Determine the [x, y] coordinate at the center of the cell enclosing the given text.  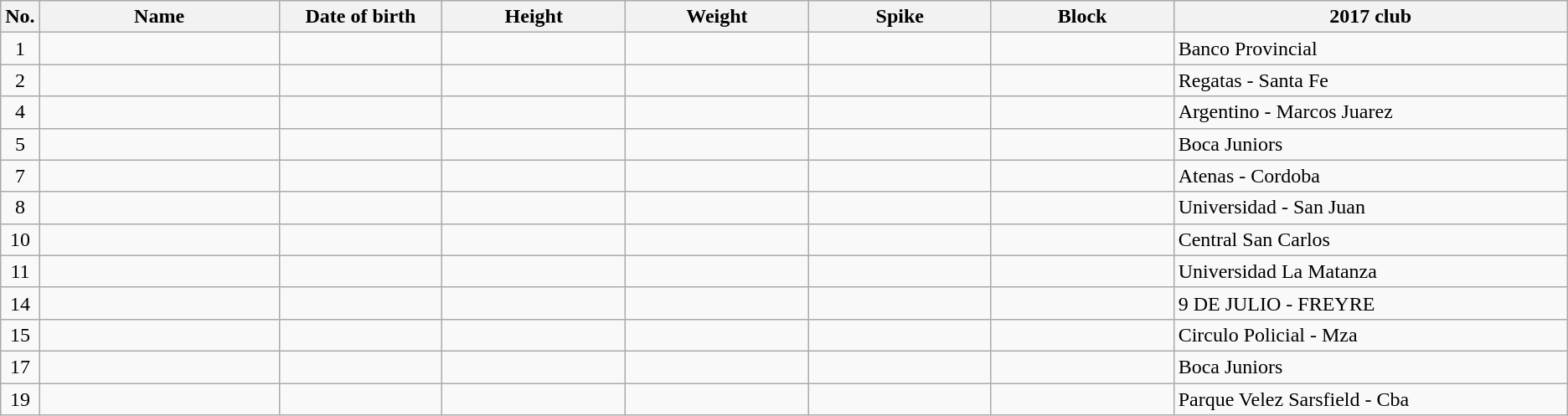
Universidad La Matanza [1370, 271]
5 [20, 144]
4 [20, 112]
Height [534, 17]
2 [20, 80]
No. [20, 17]
Banco Provincial [1370, 49]
14 [20, 303]
2017 club [1370, 17]
1 [20, 49]
11 [20, 271]
Atenas - Cordoba [1370, 176]
Spike [900, 17]
Name [159, 17]
8 [20, 208]
Regatas - Santa Fe [1370, 80]
19 [20, 399]
Universidad - San Juan [1370, 208]
9 DE JULIO - FREYRE [1370, 303]
15 [20, 335]
Circulo Policial - Mza [1370, 335]
Weight [717, 17]
Central San Carlos [1370, 239]
7 [20, 176]
Parque Velez Sarsfield - Cba [1370, 399]
Argentino - Marcos Juarez [1370, 112]
10 [20, 239]
Block [1082, 17]
Date of birth [360, 17]
17 [20, 367]
